Identify which cell holds the provided text, then report its (X, Y) central coordinate. 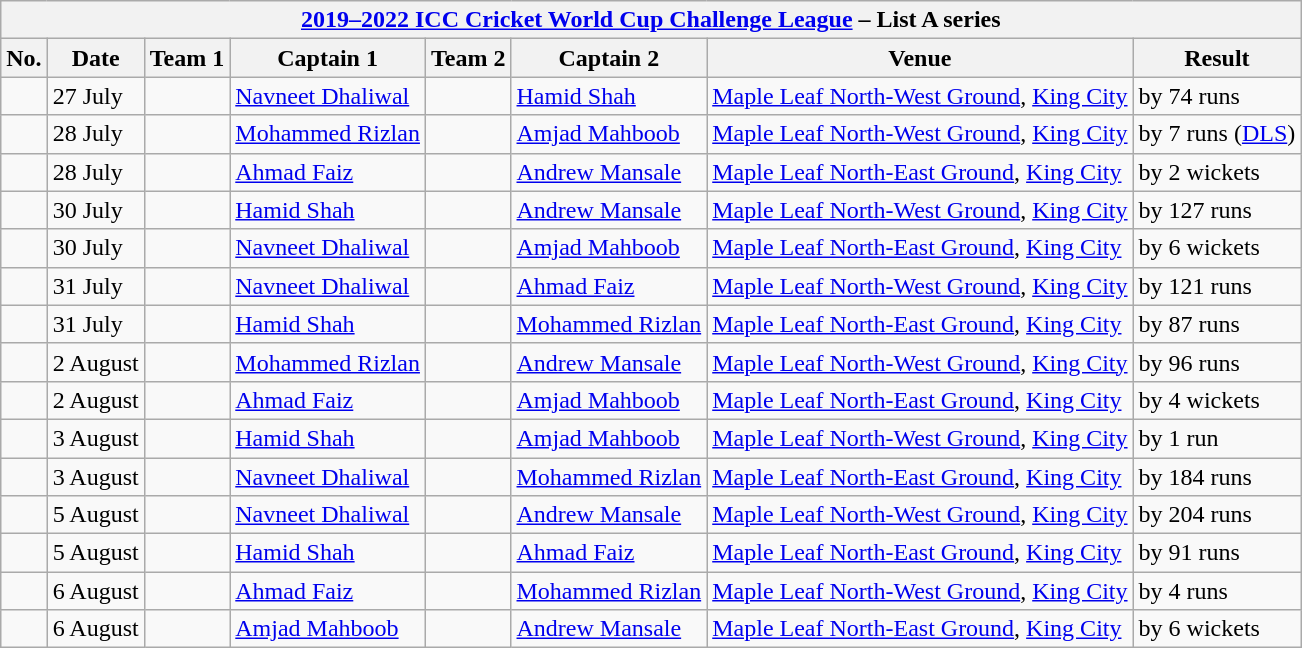
Date (96, 58)
by 96 runs (1217, 362)
by 127 runs (1217, 210)
by 91 runs (1217, 553)
Team 2 (468, 58)
by 7 runs (DLS) (1217, 134)
by 204 runs (1217, 515)
2019–2022 ICC Cricket World Cup Challenge League – List A series (651, 20)
No. (24, 58)
Result (1217, 58)
Captain 2 (609, 58)
by 184 runs (1217, 477)
Venue (920, 58)
by 1 run (1217, 438)
by 4 wickets (1217, 400)
by 74 runs (1217, 96)
27 July (96, 96)
Team 1 (187, 58)
by 2 wickets (1217, 172)
Captain 1 (328, 58)
by 87 runs (1217, 324)
by 121 runs (1217, 286)
by 4 runs (1217, 591)
